Provide the [x, y] coordinate of the cell's center where the given text is located.  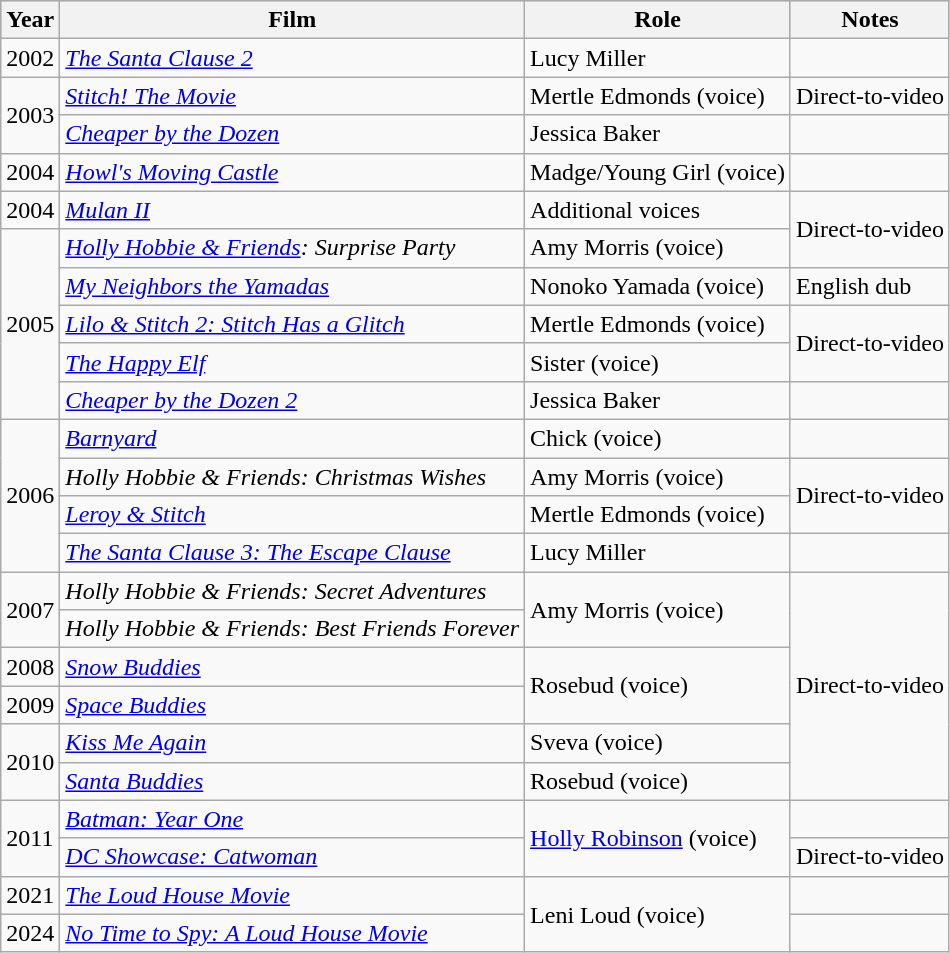
Notes [870, 20]
2011 [30, 838]
2010 [30, 762]
Holly Robinson (voice) [658, 838]
Space Buddies [292, 705]
The Loud House Movie [292, 895]
2005 [30, 324]
Cheaper by the Dozen [292, 134]
2002 [30, 58]
2007 [30, 610]
Year [30, 20]
Santa Buddies [292, 781]
2021 [30, 895]
Holly Hobbie & Friends: Secret Adventures [292, 591]
2003 [30, 115]
Holly Hobbie & Friends: Surprise Party [292, 248]
2008 [30, 667]
Batman: Year One [292, 819]
Cheaper by the Dozen 2 [292, 400]
2024 [30, 933]
Madge/Young Girl (voice) [658, 172]
The Happy Elf [292, 362]
Holly Hobbie & Friends: Christmas Wishes [292, 477]
Kiss Me Again [292, 743]
Additional voices [658, 210]
Film [292, 20]
Stitch! The Movie [292, 96]
Sveva (voice) [658, 743]
English dub [870, 286]
Lilo & Stitch 2: Stitch Has a Glitch [292, 324]
2009 [30, 705]
The Santa Clause 2 [292, 58]
Holly Hobbie & Friends: Best Friends Forever [292, 629]
The Santa Clause 3: The Escape Clause [292, 553]
2006 [30, 495]
My Neighbors the Yamadas [292, 286]
Leni Loud (voice) [658, 914]
No Time to Spy: A Loud House Movie [292, 933]
Mulan II [292, 210]
Sister (voice) [658, 362]
Leroy & Stitch [292, 515]
Role [658, 20]
Barnyard [292, 438]
Howl's Moving Castle [292, 172]
Chick (voice) [658, 438]
DC Showcase: Catwoman [292, 857]
Snow Buddies [292, 667]
Nonoko Yamada (voice) [658, 286]
